For the text-containing cell, return its midpoint in (X, Y) coordinate format. 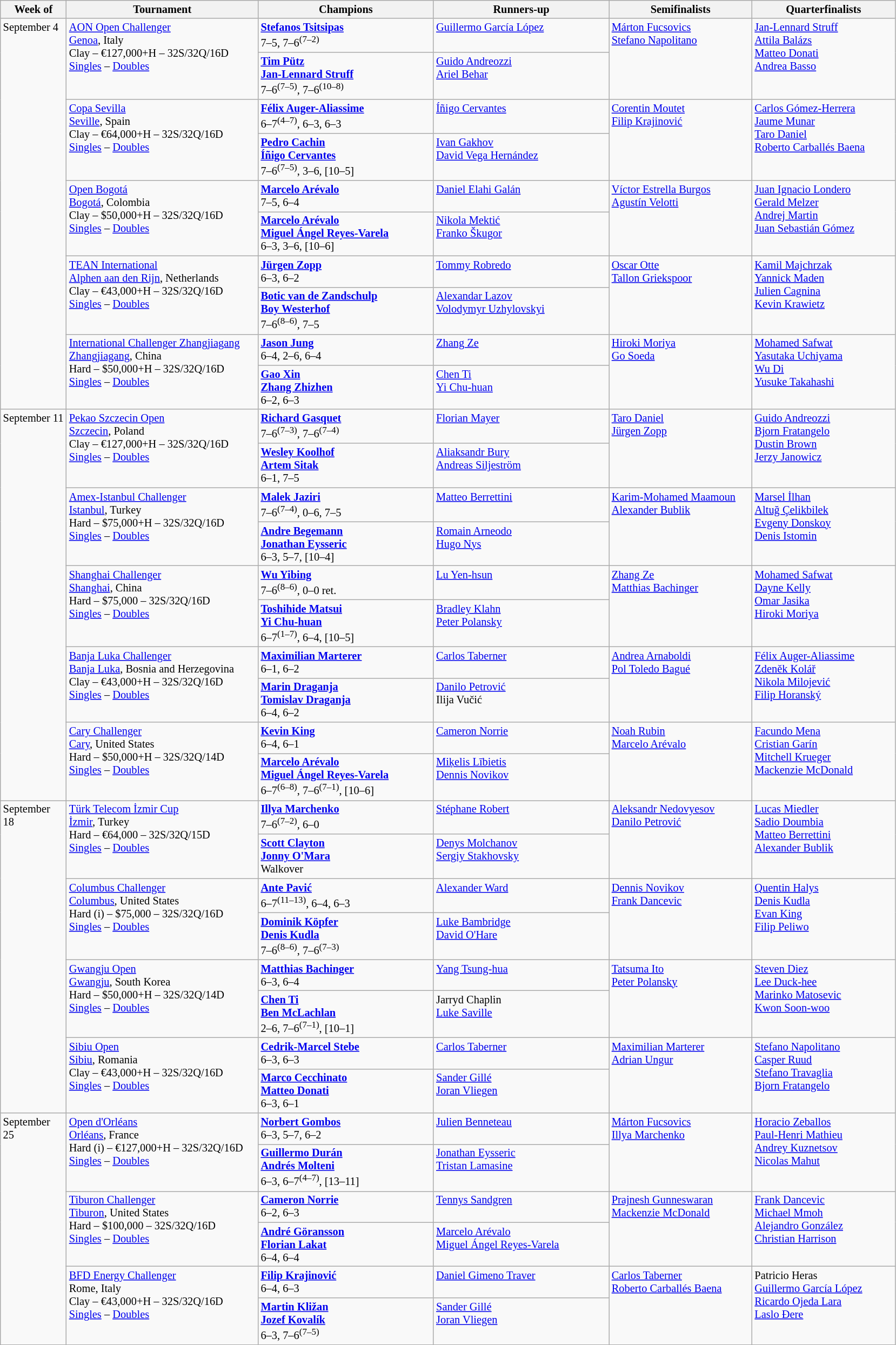
Marcelo Arévalo Miguel Ángel Reyes-Varela6–3, 3–6, [10–6] (346, 234)
Matteo Berrettini (521, 505)
Alexander Ward (521, 895)
Jarryd Chaplin Luke Saville (521, 1014)
Botic van de Zandschulp Boy Westerhof7–6(8–6), 7–5 (346, 310)
Facundo Mena Cristian Garín Mitchell Krueger Mackenzie McDonald (824, 761)
September 25 (34, 1229)
Quarterfinalists (824, 9)
Juan Ignacio Londero Gerald Melzer Andrej Martin Juan Sebastián Gómez (824, 218)
Márton Fucsovics Illya Marchenko (681, 1153)
Columbus ChallengerColumbus, United States Hard (i) – $75,000 – 32S/32Q/16DSingles – Doubles (162, 919)
Stéphane Robert (521, 817)
Kevin King6–4, 6–1 (346, 737)
Gao Xin Zhang Zhizhen6–2, 6–3 (346, 387)
Week of (34, 9)
Nikola Mektić Franko Škugor (521, 234)
Dominik Köpfer Denis Kudla7–6(8–6), 7–6(7–3) (346, 936)
Pedro Cachin Íñigo Cervantes7–6(7–5), 3–6, [10–5] (346, 157)
AON Open ChallengerGenoa, Italy Clay – €127,000+H – 32S/32Q/16DSingles – Doubles (162, 59)
Marco Cecchinato Matteo Donati6–3, 6–1 (346, 1091)
Lucas Miedler Sadio Doumbia Matteo Berrettini Alexander Bublik (824, 839)
Guillermo Durán Andrés Molteni6–3, 6–7(4–7), [13–11] (346, 1168)
Banja Luka ChallengerBanja Luka, Bosnia and Herzegovina Clay – €43,000+H – 32S/32Q/16DSingles – Doubles (162, 684)
Corentin Moutet Filip Krajinović (681, 140)
Martin Kližan Jozef Kovalík6–3, 7–6(7–5) (346, 1321)
Andrea Arnaboldi Pol Toledo Bagué (681, 684)
André Göransson Florian Lakat6–4, 6–4 (346, 1244)
Steven Diez Lee Duck-hee Marinko Matosevic Kwon Soon-woo (824, 999)
Norbert Gombos6–3, 5–7, 6–2 (346, 1129)
Ivan Gakhov David Vega Hernández (521, 157)
September 18 (34, 956)
Maximilian Marterer Adrian Ungur (681, 1075)
Tennys Sandgren (521, 1207)
Jan-Lennard Struff Attila Balázs Matteo Donati Andrea Basso (824, 59)
Tournament (162, 9)
Chen Ti Ben McLachlan2–6, 7–6(7–1), [10–1] (346, 1014)
Shanghai ChallengerShanghai, China Hard – $75,000 – 32S/32Q/16DSingles – Doubles (162, 606)
Champions (346, 9)
Hiroki Moriya Go Soeda (681, 372)
Quentin Halys Denis Kudla Evan King Filip Peliwo (824, 919)
Cary ChallengerCary, United States Hard – $50,000+H – 32S/32Q/14DSingles – Doubles (162, 761)
Kamil Majchrzak Yannick Maden Julien Cagnina Kevin Krawietz (824, 295)
Carlos Taberner Roberto Carballés Baena (681, 1305)
Zhang Ze (521, 350)
Julien Benneteau (521, 1129)
Marsel İlhan Altuğ Çelikbilek Evgeny Donskoy Denis Istomin (824, 527)
Jürgen Zopp6–3, 6–2 (346, 271)
Carlos Gómez-Herrera Jaume Munar Taro Daniel Roberto Carballés Baena (824, 140)
Taro Daniel Jürgen Zopp (681, 449)
Tim Pütz Jan-Lennard Struff7–6(7–5), 7–6(10–8) (346, 76)
Toshihide Matsui Yi Chu-huan6–7(1–7), 6–4, [10–5] (346, 623)
Oscar Otte Tallon Griekspoor (681, 295)
Denys Molchanov Sergiy Stakhovsky (521, 856)
September 11 (34, 604)
Tiburon ChallengerTiburon, United States Hard – $100,000 – 32S/32Q/16DSingles – Doubles (162, 1228)
Amex-Istanbul ChallengerIstanbul, Turkey Hard – $75,000+H – 32S/32Q/16DSingles – Doubles (162, 527)
Cameron Norrie6–2, 6–3 (346, 1207)
Cameron Norrie (521, 737)
Ante Pavić6–7(11–13), 6–4, 6–3 (346, 895)
Guido Andreozzi Bjorn Fratangelo Dustin Brown Jerzy Janowicz (824, 449)
International Challenger ZhangjiagangZhangjiagang, China Hard – $50,000+H – 32S/32Q/16DSingles – Doubles (162, 372)
Open d'OrléansOrléans, France Hard (i) – €127,000+H – 32S/32Q/16DSingles – Doubles (162, 1153)
Daniel Elahi Galán (521, 196)
Guillermo García López (521, 36)
Chen Ti Yi Chu-huan (521, 387)
Aleksandr Nedovyesov Danilo Petrović (681, 839)
Richard Gasquet7–6(7–3), 7–6(7–4) (346, 426)
Márton Fucsovics Stefano Napolitano (681, 59)
Maximilian Marterer6–1, 6–2 (346, 662)
Bradley Klahn Peter Polansky (521, 623)
TEAN InternationalAlphen aan den Rijn, Netherlands Clay – €43,000+H – 32S/32Q/16DSingles – Doubles (162, 295)
Runners-up (521, 9)
Félix Auger-Aliassime6–7(4–7), 6–3, 6–3 (346, 117)
Patricio Heras Guillermo García López Ricardo Ojeda Lara Laslo Đere (824, 1305)
Tatsuma Ito Peter Polansky (681, 999)
Zhang Ze Matthias Bachinger (681, 606)
Yang Tsung-hua (521, 975)
Mohamed Safwat Dayne Kelly Omar Jasika Hiroki Moriya (824, 606)
Guido Andreozzi Ariel Behar (521, 76)
Marcelo Arévalo7–5, 6–4 (346, 196)
Cedrik-Marcel Stebe6–3, 6–3 (346, 1053)
Matthias Bachinger6–3, 6–4 (346, 975)
Íñigo Cervantes (521, 117)
Víctor Estrella Burgos Agustín Velotti (681, 218)
BFD Energy ChallengerRome, Italy Clay – €43,000+H – 32S/32Q/16DSingles – Doubles (162, 1305)
Lu Yen-hsun (521, 583)
Wu Yibing7–6(8–6), 0–0 ret. (346, 583)
Stefanos Tsitsipas 7–5, 7–6(7–2) (346, 36)
Open BogotáBogotá, Colombia Clay – $50,000+H – 32S/32Q/16DSingles – Doubles (162, 218)
Alexandar Lazov Volodymyr Uzhylovskyi (521, 310)
Romain Arneodo Hugo Nys (521, 544)
Dennis Novikov Frank Dancevic (681, 919)
Gwangju OpenGwangju, South Korea Hard – $50,000+H – 32S/32Q/14DSingles – Doubles (162, 999)
Luke Bambridge David O'Hare (521, 936)
Karim-Mohamed Maamoun Alexander Bublik (681, 527)
Félix Auger-Aliassime Zdeněk Kolář Nikola Milojević Filip Horanský (824, 684)
Scott Clayton Jonny O'MaraWalkover (346, 856)
Marcelo Arévalo Miguel Ángel Reyes-Varela6–7(6–8), 7–6(7–1), [10–6] (346, 776)
Jonathan Eysseric Tristan Lamasine (521, 1168)
Jason Jung6–4, 2–6, 6–4 (346, 350)
Illya Marchenko7–6(7–2), 6–0 (346, 817)
Florian Mayer (521, 426)
Andre Begemann Jonathan Eysseric6–3, 5–7, [10–4] (346, 544)
Marcelo Arévalo Miguel Ángel Reyes-Varela (521, 1244)
Semifinalists (681, 9)
Daniel Gimeno Traver (521, 1282)
Frank Dancevic Michael Mmoh Alejandro González Christian Harrison (824, 1228)
Horacio Zeballos Paul-Henri Mathieu Andrey Kuznetsov Nicolas Mahut (824, 1153)
Danilo Petrović Ilija Vučić (521, 700)
Pekao Szczecin OpenSzczecin, Poland Clay – €127,000+H – 32S/32Q/16DSingles – Doubles (162, 449)
Malek Jaziri7–6(7–4), 0–6, 7–5 (346, 505)
Tommy Robredo (521, 271)
Sibiu OpenSibiu, Romania Clay – €43,000+H – 32S/32Q/16DSingles – Doubles (162, 1075)
Türk Telecom İzmir Cupİzmir, Turkey Hard – €64,000 – 32S/32Q/15DSingles – Doubles (162, 839)
Prajnesh Gunneswaran Mackenzie McDonald (681, 1228)
Noah Rubin Marcelo Arévalo (681, 761)
Aliaksandr Bury Andreas Siljeström (521, 465)
Filip Krajinović6–4, 6–3 (346, 1282)
Miķelis Lībietis Dennis Novikov (521, 776)
Mohamed Safwat Yasutaka Uchiyama Wu Di Yusuke Takahashi (824, 372)
September 4 (34, 214)
Marin Draganja Tomislav Draganja6–4, 6–2 (346, 700)
Stefano Napolitano Casper Ruud Stefano Travaglia Bjorn Fratangelo (824, 1075)
Copa SevillaSeville, Spain Clay – €64,000+H – 32S/32Q/16DSingles – Doubles (162, 140)
Wesley Koolhof Artem Sitak6–1, 7–5 (346, 465)
